Determine the [x, y] coordinate at the center of the cell enclosing the given text.  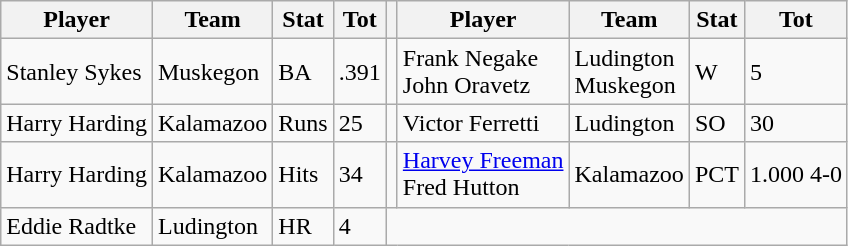
4 [360, 226]
HR [303, 226]
30 [796, 123]
BA [303, 72]
Victor Ferretti [483, 123]
SO [716, 123]
W [716, 72]
Eddie Radtke [77, 226]
PCT [716, 174]
Hits [303, 174]
Muskegon [212, 72]
1.000 4-0 [796, 174]
.391 [360, 72]
34 [360, 174]
25 [360, 123]
Runs [303, 123]
5 [796, 72]
Stanley Sykes [77, 72]
LudingtonMuskegon [629, 72]
Frank NegakeJohn Oravetz [483, 72]
Harvey FreemanFred Hutton [483, 174]
